Find where the given text appears and provide that cell's center as (X, Y) coordinate. 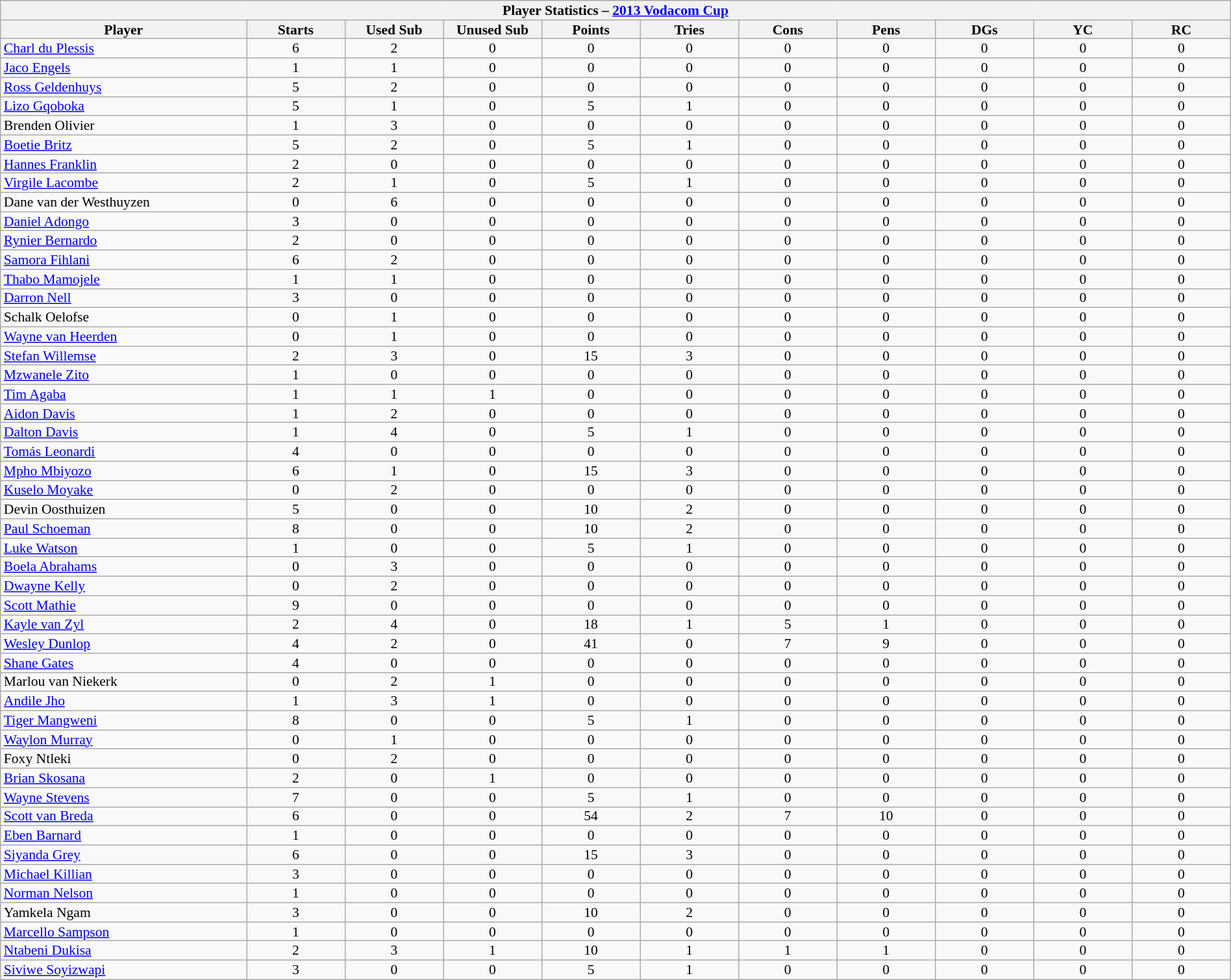
Waylon Murray (123, 740)
Marcello Sampson (123, 932)
Player Statistics – 2013 Vodacom Cup (615, 10)
Schalk Oelofse (123, 318)
Paul Schoeman (123, 529)
Wayne van Heerden (123, 337)
Boela Abrahams (123, 567)
41 (591, 644)
Aidon Davis (123, 414)
Siviwe Soyizwapi (123, 970)
Thabo Mamojele (123, 279)
Tiger Mangweni (123, 721)
Marlou van Niekerk (123, 683)
Luke Watson (123, 548)
Kuselo Moyake (123, 490)
Foxy Ntleki (123, 759)
Stefan Willemse (123, 356)
Ntabeni Dukisa (123, 951)
Wayne Stevens (123, 798)
Ross Geldenhuys (123, 87)
Player (123, 30)
Andile Jho (123, 701)
Boetie Britz (123, 145)
18 (591, 625)
Points (591, 30)
Dalton Davis (123, 433)
Charl du Plessis (123, 49)
Used Sub (394, 30)
Tries (690, 30)
Unused Sub (493, 30)
Scott van Breda (123, 816)
Devin Oosthuizen (123, 510)
Darron Nell (123, 298)
Rynier Bernardo (123, 241)
Cons (788, 30)
Michael Killian (123, 874)
Tomás Leonardi (123, 452)
Scott Mathie (123, 605)
Jaco Engels (123, 68)
Mpho Mbiyozo (123, 471)
Yamkela Ngam (123, 912)
YC (1083, 30)
Eben Barnard (123, 836)
Pens (886, 30)
Dwayne Kelly (123, 586)
Virgile Lacombe (123, 183)
Starts (296, 30)
Brian Skosana (123, 778)
54 (591, 816)
Wesley Dunlop (123, 644)
Samora Fihlani (123, 260)
Lizo Gqoboka (123, 107)
Tim Agaba (123, 394)
Siyanda Grey (123, 855)
DGs (984, 30)
Dane van der Westhuyzen (123, 203)
Shane Gates (123, 663)
Daniel Adongo (123, 221)
Hannes Franklin (123, 164)
Kayle van Zyl (123, 625)
Norman Nelson (123, 894)
Mzwanele Zito (123, 375)
RC (1182, 30)
Brenden Olivier (123, 125)
